Locate the cell with the specified text and output its [x, y] center coordinate. 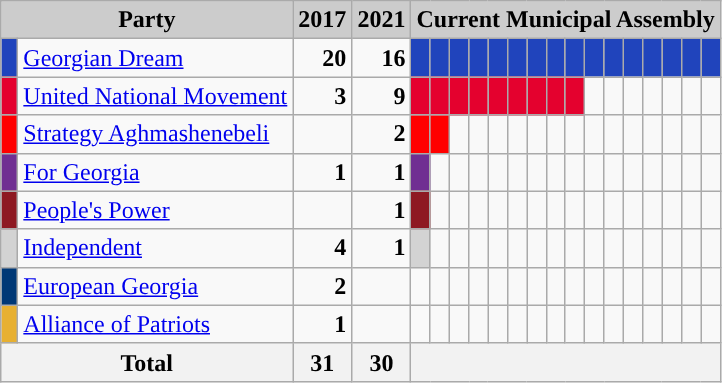
3 [322, 96]
Georgian Dream [156, 58]
European Georgia [156, 286]
Party [147, 20]
Alliance of Patriots [156, 324]
Strategy Aghmashenebeli [156, 134]
9 [382, 96]
2021 [382, 20]
For Georgia [156, 172]
4 [322, 248]
Independent [156, 248]
20 [322, 58]
2017 [322, 20]
30 [382, 362]
31 [322, 362]
People's Power [156, 210]
Current Municipal Assembly [566, 20]
United National Movement [156, 96]
16 [382, 58]
Total [147, 362]
